Find where the given text appears and provide that cell's center as [x, y] coordinate. 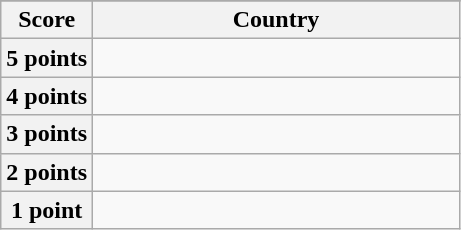
1 point [47, 210]
4 points [47, 96]
2 points [47, 172]
5 points [47, 58]
Country [276, 20]
Score [47, 20]
3 points [47, 134]
